Find where the given text appears and provide that cell's center as [x, y] coordinate. 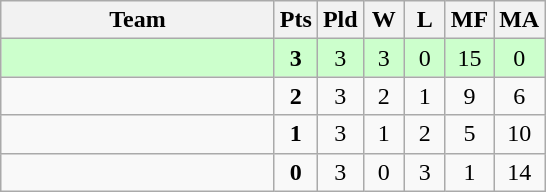
Pld [340, 20]
10 [520, 134]
6 [520, 96]
L [424, 20]
15 [469, 58]
MF [469, 20]
MA [520, 20]
5 [469, 134]
Pts [296, 20]
Team [138, 20]
9 [469, 96]
W [384, 20]
14 [520, 172]
